Identify which cell holds the provided text, then report its (X, Y) central coordinate. 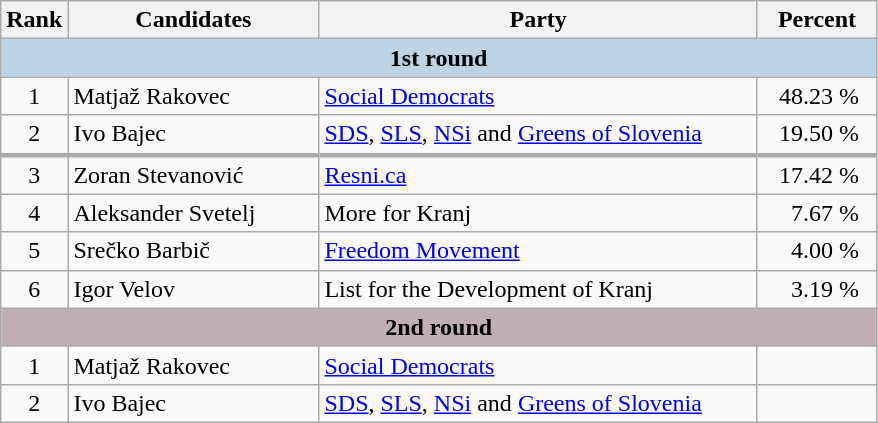
Party (538, 20)
4 (34, 213)
5 (34, 251)
Srečko Barbič (194, 251)
3 (34, 174)
7.67 % (816, 213)
List for the Development of Kranj (538, 289)
Freedom Movement (538, 251)
Aleksander Svetelj (194, 213)
Candidates (194, 20)
17.42 % (816, 174)
2nd round (439, 327)
Zoran Stevanović (194, 174)
3.19 % (816, 289)
48.23 % (816, 96)
Resni.ca (538, 174)
Igor Velov (194, 289)
19.50 % (816, 135)
6 (34, 289)
Percent (816, 20)
Rank (34, 20)
4.00 % (816, 251)
1st round (439, 58)
More for Kranj (538, 213)
